From the cell containing the given text, extract its center point as (x, y) coordinate. 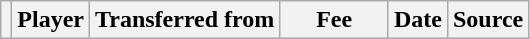
Source (488, 20)
Fee (334, 20)
Date (418, 20)
Player (51, 20)
Transferred from (185, 20)
